From the cell containing the given text, extract its center point as [X, Y] coordinate. 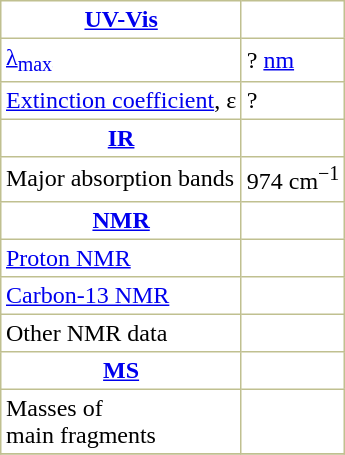
UV-Vis [122, 20]
? nm [292, 60]
Extinction coefficient, ε [122, 101]
Carbon-13 NMR [122, 295]
Proton NMR [122, 258]
IR [122, 139]
Masses of main fragments [122, 421]
Other NMR data [122, 333]
Major absorption bands [122, 179]
λmax [122, 60]
NMR [122, 220]
MS [122, 370]
974 cm−1 [292, 179]
? [292, 101]
